Return the [x, y] coordinate for the center point of the cell that contains the specified text.  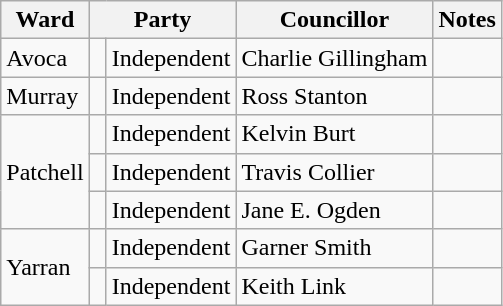
Ross Stanton [334, 96]
Ward [45, 20]
Travis Collier [334, 172]
Patchell [45, 172]
Keith Link [334, 286]
Avoca [45, 58]
Jane E. Ogden [334, 210]
Yarran [45, 267]
Councillor [334, 20]
Notes [467, 20]
Charlie Gillingham [334, 58]
Party [162, 20]
Garner Smith [334, 248]
Kelvin Burt [334, 134]
Murray [45, 96]
